Extract the (x, y) coordinate from the center of the cell holding the provided text.  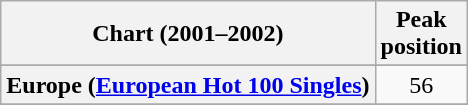
Europe (European Hot 100 Singles) (188, 85)
Chart (2001–2002) (188, 34)
56 (421, 85)
Peakposition (421, 34)
